Return the (x, y) coordinate for the center point of the cell that contains the specified text.  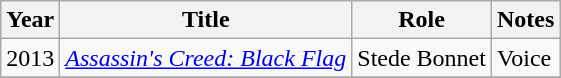
Notes (525, 20)
Assassin's Creed: Black Flag (206, 58)
2013 (30, 58)
Stede Bonnet (422, 58)
Voice (525, 58)
Year (30, 20)
Role (422, 20)
Title (206, 20)
